Capture the cell that displays the provided text and extract its (X, Y) central coordinate. 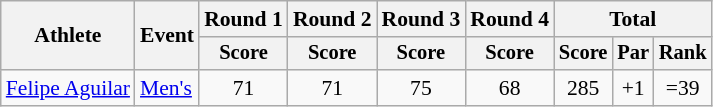
Round 2 (332, 19)
Round 3 (422, 19)
Rank (683, 54)
Total (633, 19)
Felipe Aguilar (68, 88)
Round 1 (244, 19)
Athlete (68, 36)
Event (167, 36)
Par (633, 54)
Men's (167, 88)
68 (510, 88)
285 (583, 88)
=39 (683, 88)
Round 4 (510, 19)
75 (422, 88)
+1 (633, 88)
